Provide the [X, Y] coordinate of the cell's center where the given text is located.  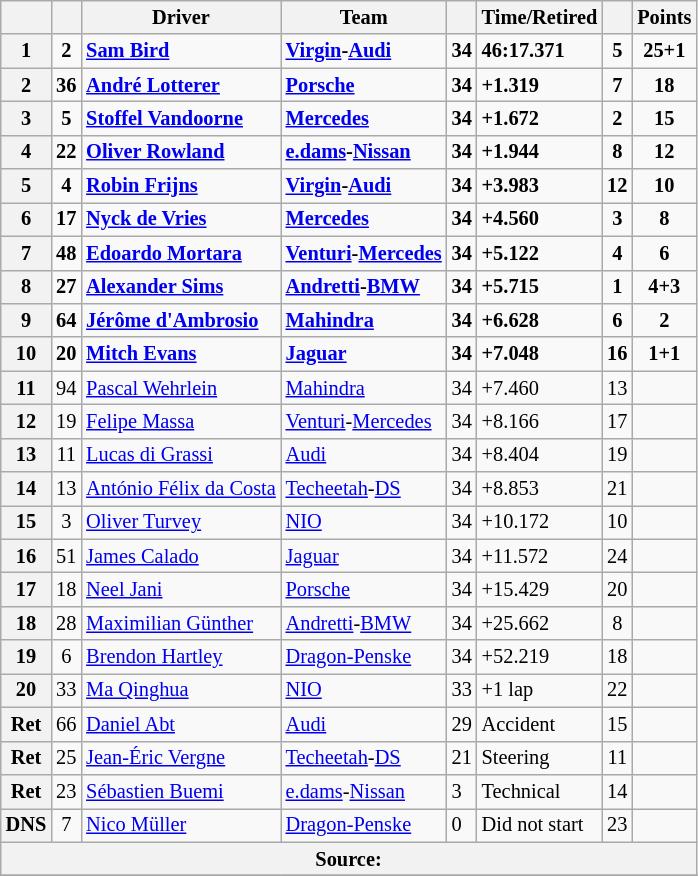
+6.628 [540, 320]
+5.122 [540, 253]
Edoardo Mortara [180, 253]
94 [66, 388]
9 [26, 320]
+8.404 [540, 455]
Driver [180, 17]
Oliver Rowland [180, 152]
Robin Frijns [180, 186]
Oliver Turvey [180, 522]
Pascal Wehrlein [180, 388]
Mitch Evans [180, 354]
Did not start [540, 825]
+8.166 [540, 421]
0 [462, 825]
Brendon Hartley [180, 657]
4+3 [664, 287]
66 [66, 724]
Stoffel Vandoorne [180, 118]
Ma Qinghua [180, 690]
Sébastien Buemi [180, 791]
Alexander Sims [180, 287]
Time/Retired [540, 17]
+5.715 [540, 287]
36 [66, 85]
António Félix da Costa [180, 489]
Lucas di Grassi [180, 455]
46:17.371 [540, 51]
Accident [540, 724]
+52.219 [540, 657]
Nyck de Vries [180, 219]
Nico Müller [180, 825]
DNS [26, 825]
+15.429 [540, 589]
28 [66, 623]
+1 lap [540, 690]
Steering [540, 758]
1+1 [664, 354]
+25.662 [540, 623]
48 [66, 253]
Sam Bird [180, 51]
Felipe Massa [180, 421]
64 [66, 320]
+7.460 [540, 388]
Jérôme d'Ambrosio [180, 320]
24 [617, 556]
Daniel Abt [180, 724]
27 [66, 287]
Points [664, 17]
+11.572 [540, 556]
André Lotterer [180, 85]
+8.853 [540, 489]
James Calado [180, 556]
+1.944 [540, 152]
+1.319 [540, 85]
25+1 [664, 51]
29 [462, 724]
Jean-Éric Vergne [180, 758]
+1.672 [540, 118]
+4.560 [540, 219]
Team [364, 17]
Maximilian Günther [180, 623]
Source: [349, 859]
Neel Jani [180, 589]
51 [66, 556]
+3.983 [540, 186]
Technical [540, 791]
25 [66, 758]
+7.048 [540, 354]
+10.172 [540, 522]
